Determine the (X, Y) coordinate at the center of the cell enclosing the given text.  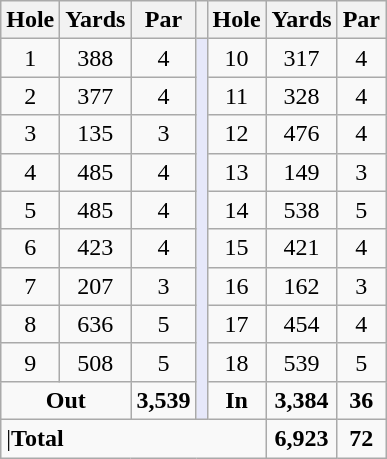
1 (30, 58)
18 (236, 362)
11 (236, 96)
3,539 (164, 400)
539 (302, 362)
13 (236, 172)
377 (96, 96)
7 (30, 286)
12 (236, 134)
423 (96, 248)
388 (96, 58)
10 (236, 58)
508 (96, 362)
135 (96, 134)
2 (30, 96)
|Total (134, 438)
16 (236, 286)
6,923 (302, 438)
72 (361, 438)
454 (302, 324)
6 (30, 248)
421 (302, 248)
476 (302, 134)
317 (302, 58)
8 (30, 324)
328 (302, 96)
207 (96, 286)
In (236, 400)
Out (66, 400)
636 (96, 324)
162 (302, 286)
538 (302, 210)
17 (236, 324)
36 (361, 400)
14 (236, 210)
149 (302, 172)
3,384 (302, 400)
15 (236, 248)
9 (30, 362)
